Capture the cell that displays the provided text and extract its (X, Y) central coordinate. 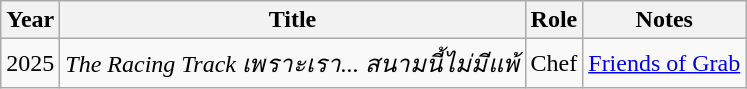
Friends of Grab (664, 64)
Chef (554, 64)
Title (292, 20)
Year (30, 20)
2025 (30, 64)
Notes (664, 20)
Role (554, 20)
The Racing Track เพราะเรา... สนามนี้ไม่มีแพ้ (292, 64)
